Search for the cell housing the specified text and yield its [x, y] center coordinate. 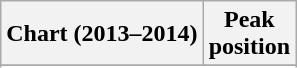
Chart (2013–2014) [102, 34]
Peakposition [249, 34]
